Return (X, Y) of the center of cell containing provided text 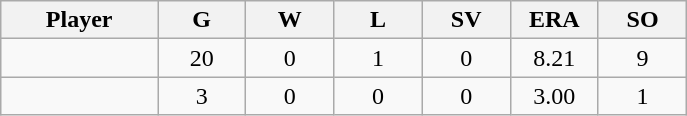
9 (642, 58)
ERA (554, 20)
G (202, 20)
L (378, 20)
20 (202, 58)
SV (466, 20)
3.00 (554, 96)
8.21 (554, 58)
W (290, 20)
Player (80, 20)
SO (642, 20)
3 (202, 96)
